Output the (X, Y) coordinate of the center of the cell containing the given text.  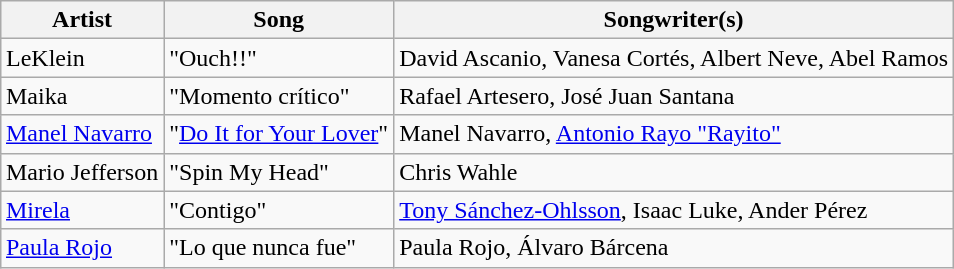
Chris Wahle (674, 172)
Maika (82, 96)
Manel Navarro, Antonio Rayo "Rayito" (674, 134)
David Ascanio, Vanesa Cortés, Albert Neve, Abel Ramos (674, 58)
Song (279, 20)
"Lo que nunca fue" (279, 248)
Mirela (82, 210)
Songwriter(s) (674, 20)
Artist (82, 20)
"Do It for Your Lover" (279, 134)
Rafael Artesero, José Juan Santana (674, 96)
"Momento crítico" (279, 96)
Manel Navarro (82, 134)
LeKlein (82, 58)
"Spin My Head" (279, 172)
Mario Jefferson (82, 172)
Tony Sánchez-Ohlsson, Isaac Luke, Ander Pérez (674, 210)
Paula Rojo, Álvaro Bárcena (674, 248)
Paula Rojo (82, 248)
"Contigo" (279, 210)
"Ouch!!" (279, 58)
